Capture the cell that displays the provided text and extract its [X, Y] central coordinate. 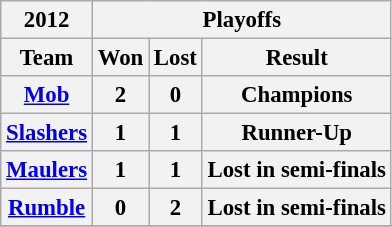
Team [47, 58]
Result [296, 58]
Slashers [47, 133]
Playoffs [242, 20]
Won [120, 58]
Mob [47, 95]
2012 [47, 20]
Champions [296, 95]
Rumble [47, 208]
Lost [176, 58]
Runner-Up [296, 133]
Maulers [47, 170]
